Find where the given text appears and provide that cell's center as (x, y) coordinate. 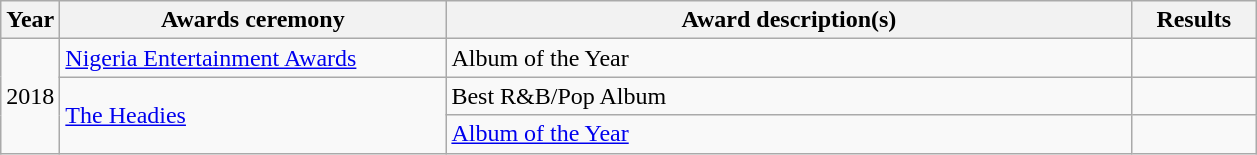
2018 (30, 96)
Year (30, 20)
Results (1194, 20)
Awards ceremony (253, 20)
Award description(s) (789, 20)
Best R&B/Pop Album (789, 96)
The Headies (253, 115)
Nigeria Entertainment Awards (253, 58)
